Detect which cell encompasses the target text, then output its (X, Y) center coordinate. 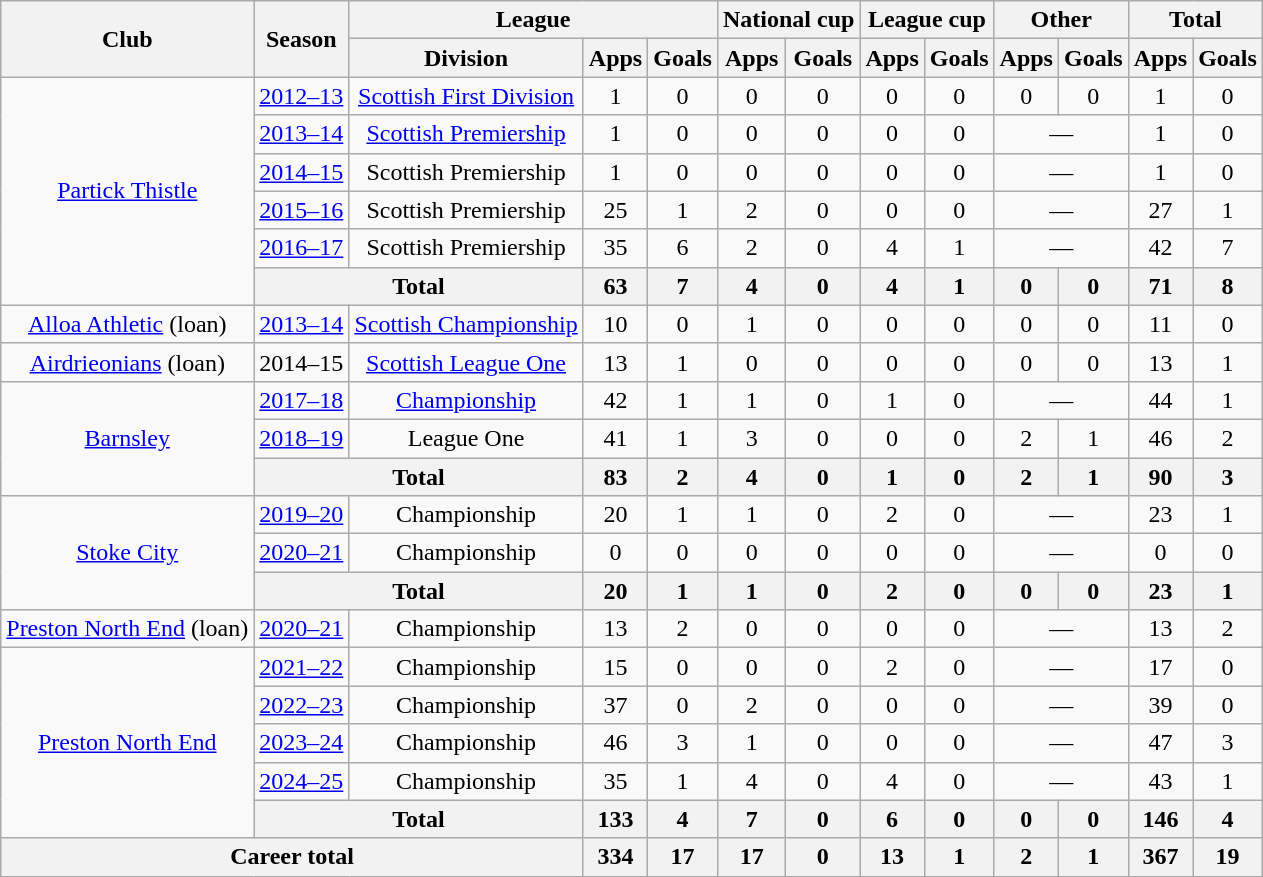
37 (615, 705)
2022–23 (302, 705)
47 (1160, 743)
146 (1160, 819)
Season (302, 39)
15 (615, 667)
44 (1160, 400)
27 (1160, 210)
Division (466, 58)
Preston North End (loan) (128, 629)
Scottish League One (466, 362)
2012–13 (302, 96)
63 (615, 286)
Club (128, 39)
League One (466, 438)
League cup (927, 20)
Airdrieonians (loan) (128, 362)
43 (1160, 781)
Preston North End (128, 743)
2015–16 (302, 210)
90 (1160, 477)
Scottish First Division (466, 96)
367 (1160, 857)
2023–24 (302, 743)
Other (1061, 20)
334 (615, 857)
19 (1228, 857)
Scottish Championship (466, 324)
2021–22 (302, 667)
83 (615, 477)
Stoke City (128, 553)
11 (1160, 324)
8 (1228, 286)
10 (615, 324)
25 (615, 210)
Alloa Athletic (loan) (128, 324)
League (534, 20)
Partick Thistle (128, 191)
Career total (292, 857)
71 (1160, 286)
39 (1160, 705)
2018–19 (302, 438)
National cup (788, 20)
Barnsley (128, 438)
41 (615, 438)
2016–17 (302, 248)
2017–18 (302, 400)
133 (615, 819)
2024–25 (302, 781)
2019–20 (302, 515)
